For the text-containing cell, return its midpoint in [x, y] coordinate format. 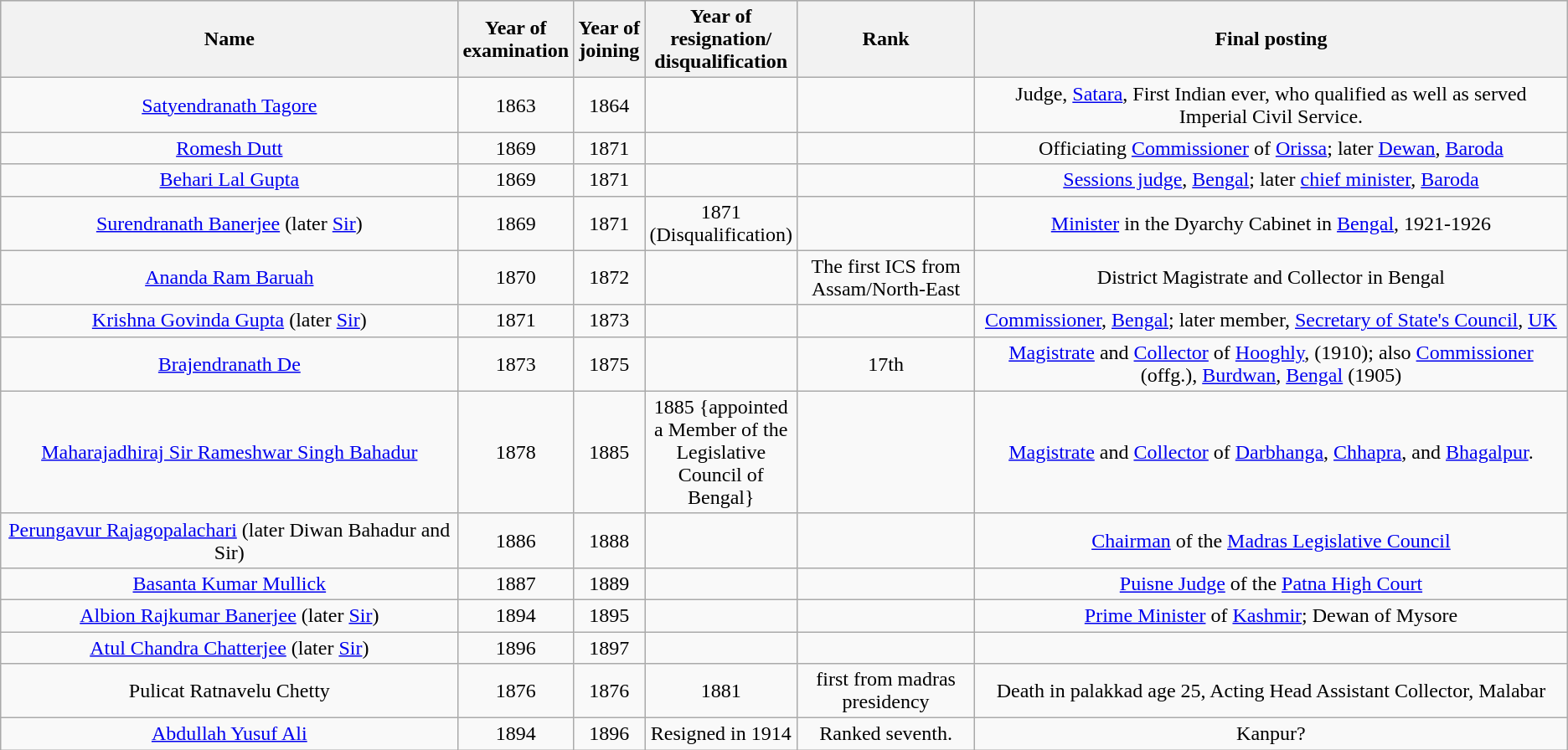
Chairman of the Madras Legislative Council [1271, 541]
17th [886, 363]
1881 [721, 691]
Albion Rajkumar Banerjee (later Sir) [230, 615]
1889 [610, 583]
Death in palakkad age 25, Acting Head Assistant Collector, Malabar [1271, 691]
Name [230, 39]
Prime Minister of Kashmir; Dewan of Mysore [1271, 615]
Officiating Commissioner of Orissa; later Dewan, Baroda [1271, 148]
1875 [610, 363]
Surendranath Banerjee (later Sir) [230, 223]
Judge, Satara, First Indian ever, who qualified as well as served Imperial Civil Service. [1271, 105]
Abdullah Yusuf Ali [230, 734]
first from madras presidency [886, 691]
The first ICS from Assam/North-East [886, 278]
Perungavur Rajagopalachari (later Diwan Bahadur and Sir) [230, 541]
Year of joining [610, 39]
Kanpur? [1271, 734]
Ranked seventh. [886, 734]
Final posting [1271, 39]
Magistrate and Collector of Darbhanga, Chhapra, and Bhagalpur. [1271, 452]
Sessions judge, Bengal; later chief minister, Baroda [1271, 180]
1864 [610, 105]
Atul Chandra Chatterjee (later Sir) [230, 647]
1863 [516, 105]
District Magistrate and Collector in Bengal [1271, 278]
1878 [516, 452]
Brajendranath De [230, 363]
Ananda Ram Baruah [230, 278]
1872 [610, 278]
1870 [516, 278]
Krishna Govinda Gupta (later Sir) [230, 321]
Satyendranath Tagore [230, 105]
Pulicat Ratnavelu Chetty [230, 691]
1885 {appointed a Member of the Legislative Council of Bengal} [721, 452]
Commissioner, Bengal; later member, Secretary of State's Council, UK [1271, 321]
Romesh Dutt [230, 148]
Minister in the Dyarchy Cabinet in Bengal, 1921-1926 [1271, 223]
Year of resignation/ disqualification [721, 39]
Maharajadhiraj Sir Rameshwar Singh Bahadur [230, 452]
Magistrate and Collector of Hooghly, (1910); also Commissioner (offg.), Burdwan, Bengal (1905) [1271, 363]
1895 [610, 615]
1897 [610, 647]
1887 [516, 583]
Puisne Judge of the Patna High Court [1271, 583]
1888 [610, 541]
Resigned in 1914 [721, 734]
Rank [886, 39]
1871 (Disqualification) [721, 223]
Basanta Kumar Mullick [230, 583]
Behari Lal Gupta [230, 180]
1885 [610, 452]
Year of examination [516, 39]
1886 [516, 541]
